Return the (X, Y) coordinate for the center point of the cell that contains the specified text.  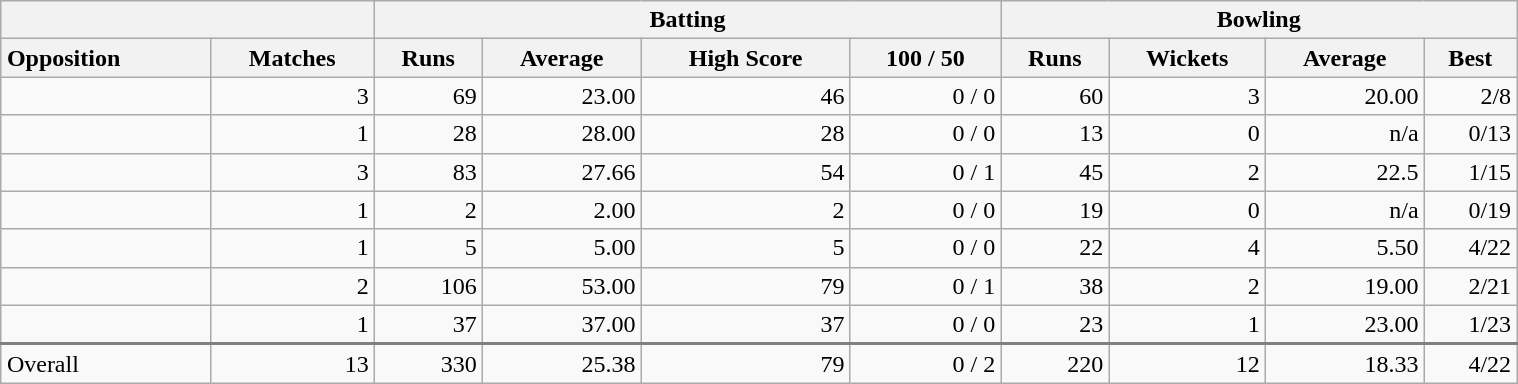
27.66 (562, 172)
1/15 (1470, 172)
12 (1188, 364)
5.00 (562, 248)
106 (428, 286)
Wickets (1188, 58)
60 (1055, 96)
0 / 2 (926, 364)
22.5 (1344, 172)
Best (1470, 58)
Bowling (1259, 20)
2/8 (1470, 96)
45 (1055, 172)
69 (428, 96)
Opposition (106, 58)
330 (428, 364)
54 (746, 172)
37.00 (562, 324)
2/21 (1470, 286)
19 (1055, 210)
19.00 (1344, 286)
53.00 (562, 286)
18.33 (1344, 364)
Batting (688, 20)
5.50 (1344, 248)
Matches (292, 58)
46 (746, 96)
2.00 (562, 210)
28.00 (562, 134)
220 (1055, 364)
38 (1055, 286)
0/19 (1470, 210)
20.00 (1344, 96)
83 (428, 172)
100 / 50 (926, 58)
22 (1055, 248)
0/13 (1470, 134)
4 (1188, 248)
Overall (106, 364)
High Score (746, 58)
25.38 (562, 364)
23 (1055, 324)
1/23 (1470, 324)
